Find where the given text appears and provide that cell's center as [x, y] coordinate. 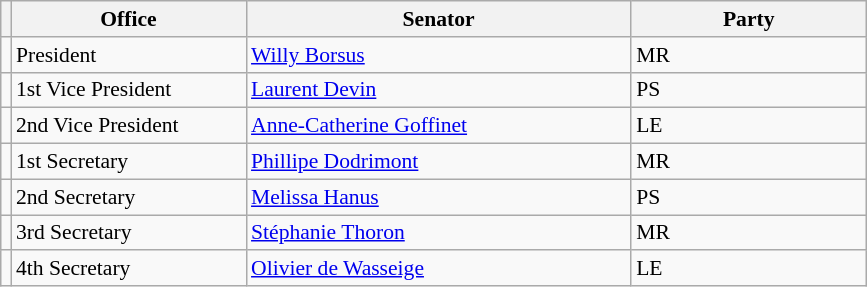
President [128, 55]
Anne-Catherine Goffinet [438, 126]
Party [748, 19]
3rd Secretary [128, 233]
Senator [438, 19]
2nd Vice President [128, 126]
Stéphanie Thoron [438, 233]
1st Vice President [128, 90]
Melissa Hanus [438, 197]
Phillipe Dodrimont [438, 162]
Willy Borsus [438, 55]
1st Secretary [128, 162]
2nd Secretary [128, 197]
Office [128, 19]
4th Secretary [128, 269]
Olivier de Wasseige [438, 269]
Laurent Devin [438, 90]
